Capture the cell that displays the provided text and extract its (x, y) central coordinate. 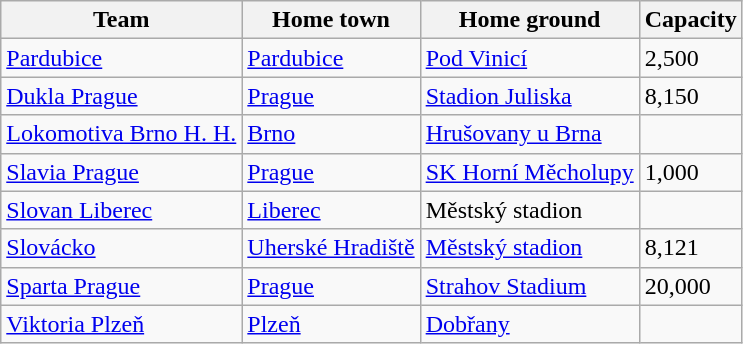
8,150 (690, 96)
Home town (331, 20)
2,500 (690, 58)
Strahov Stadium (530, 286)
Slovácko (122, 248)
Viktoria Plzeň (122, 324)
Liberec (331, 210)
SK Horní Měcholupy (530, 172)
Slavia Prague (122, 172)
Uherské Hradiště (331, 248)
Lokomotiva Brno H. H. (122, 134)
20,000 (690, 286)
8,121 (690, 248)
Pod Vinicí (530, 58)
Home ground (530, 20)
1,000 (690, 172)
Capacity (690, 20)
Stadion Juliska (530, 96)
Slovan Liberec (122, 210)
Plzeň (331, 324)
Dukla Prague (122, 96)
Hrušovany u Brna (530, 134)
Team (122, 20)
Dobřany (530, 324)
Brno (331, 134)
Sparta Prague (122, 286)
